For the text-containing cell, return its midpoint in [X, Y] coordinate format. 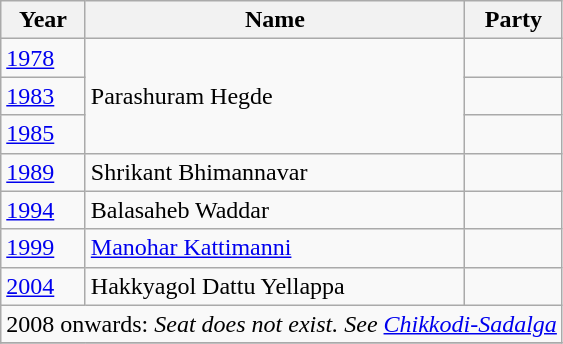
1985 [44, 134]
Year [44, 20]
Manohar Kattimanni [274, 248]
1989 [44, 172]
Party [514, 20]
1999 [44, 248]
2008 onwards: Seat does not exist. See Chikkodi-Sadalga [282, 324]
1983 [44, 96]
Balasaheb Waddar [274, 210]
2004 [44, 286]
Name [274, 20]
1978 [44, 58]
Shrikant Bhimannavar [274, 172]
Parashuram Hegde [274, 96]
Hakkyagol Dattu Yellappa [274, 286]
1994 [44, 210]
